Return the [x, y] coordinate for the center point of the cell that contains the specified text.  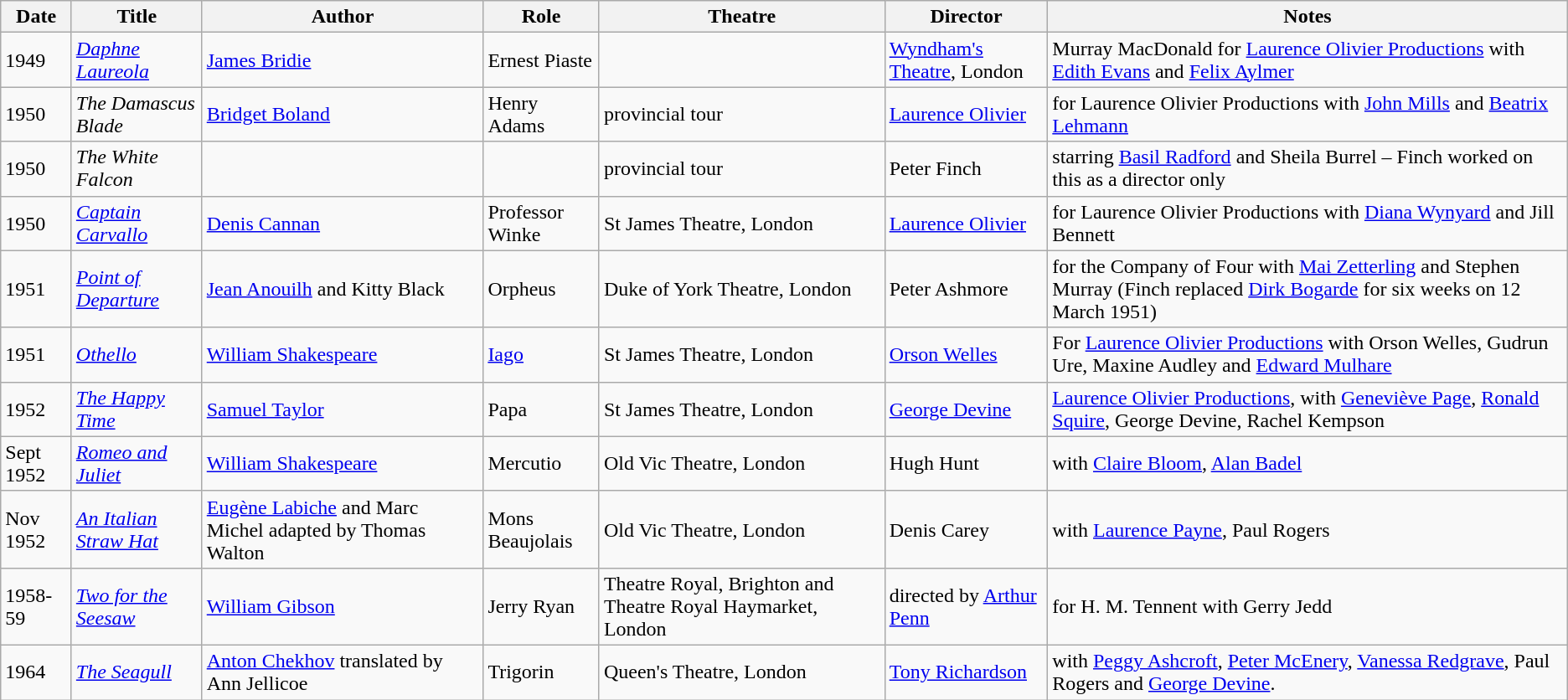
for the Company of Four with Mai Zetterling and Stephen Murray (Finch replaced Dirk Bogarde for six weeks on 12 March 1951) [1308, 289]
Mercutio [541, 464]
1958-59 [37, 606]
Point of Departure [137, 289]
1964 [37, 672]
Iago [541, 355]
Notes [1308, 17]
George Devine [967, 409]
Sept 1952 [37, 464]
Theatre [742, 17]
for H. M. Tennent with Gerry Jedd [1308, 606]
Hugh Hunt [967, 464]
Professor Winke [541, 223]
Samuel Taylor [343, 409]
Henry Adams [541, 114]
with Peggy Ashcroft, Peter McEnery, Vanessa Redgrave, Paul Rogers and George Devine. [1308, 672]
Nov 1952 [37, 529]
Peter Ashmore [967, 289]
The Damascus Blade [137, 114]
The Happy Time [137, 409]
An Italian Straw Hat [137, 529]
Trigorin [541, 672]
Wyndham's Theatre, London [967, 60]
For Laurence Olivier Productions with Orson Welles, Gudrun Ure, Maxine Audley and Edward Mulhare [1308, 355]
for Laurence Olivier Productions with Diana Wynyard and Jill Bennett [1308, 223]
Tony Richardson [967, 672]
Murray MacDonald for Laurence Olivier Productions with Edith Evans and Felix Aylmer [1308, 60]
Orson Welles [967, 355]
Captain Carvallo [137, 223]
Theatre Royal, Brighton and Theatre Royal Haymarket, London [742, 606]
Denis Cannan [343, 223]
Duke of York Theatre, London [742, 289]
Jean Anouilh and Kitty Black [343, 289]
Title [137, 17]
William Gibson [343, 606]
Anton Chekhov translated by Ann Jellicoe [343, 672]
Denis Carey [967, 529]
Ernest Piaste [541, 60]
Queen's Theatre, London [742, 672]
Mons Beaujolais [541, 529]
The White Falcon [137, 169]
Author [343, 17]
Two for the Seesaw [137, 606]
Eugène Labiche and Marc Michel adapted by Thomas Walton [343, 529]
Papa [541, 409]
with Laurence Payne, Paul Rogers [1308, 529]
Romeo and Juliet [137, 464]
directed by Arthur Penn [967, 606]
The Seagull [137, 672]
Laurence Olivier Productions, with Geneviève Page, Ronald Squire, George Devine, Rachel Kempson [1308, 409]
Bridget Boland [343, 114]
Director [967, 17]
with Claire Bloom, Alan Badel [1308, 464]
Othello [137, 355]
starring Basil Radford and Sheila Burrel – Finch worked on this as a director only [1308, 169]
Peter Finch [967, 169]
Orpheus [541, 289]
Role [541, 17]
Jerry Ryan [541, 606]
1949 [37, 60]
Daphne Laureola [137, 60]
James Bridie [343, 60]
for Laurence Olivier Productions with John Mills and Beatrix Lehmann [1308, 114]
1952 [37, 409]
Date [37, 17]
